Pinpoint the cell where the given text exists, returning its (x, y) midpoint coordinate. 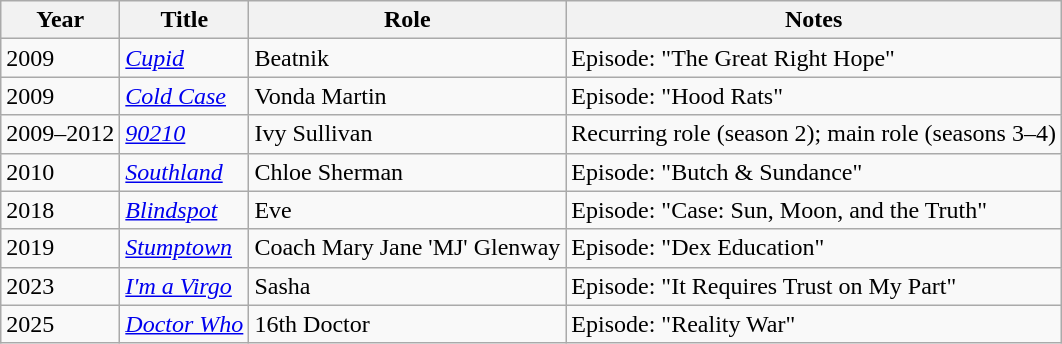
2010 (60, 172)
90210 (184, 134)
2023 (60, 286)
Ivy Sullivan (408, 134)
Coach Mary Jane 'MJ' Glenway (408, 248)
Vonda Martin (408, 96)
Episode: "It Requires Trust on My Part" (814, 286)
2025 (60, 324)
Cold Case (184, 96)
Episode: "Butch & Sundance" (814, 172)
Episode: "Hood Rats" (814, 96)
Episode: "Case: Sun, Moon, and the Truth" (814, 210)
Role (408, 20)
Blindspot (184, 210)
2009–2012 (60, 134)
Southland (184, 172)
Cupid (184, 58)
I'm a Virgo (184, 286)
Beatnik (408, 58)
Eve (408, 210)
Episode: "Reality War" (814, 324)
Title (184, 20)
2018 (60, 210)
Episode: "The Great Right Hope" (814, 58)
Stumptown (184, 248)
16th Doctor (408, 324)
Recurring role (season 2); main role (seasons 3–4) (814, 134)
Episode: "Dex Education" (814, 248)
Sasha (408, 286)
Notes (814, 20)
2019 (60, 248)
Doctor Who (184, 324)
Year (60, 20)
Chloe Sherman (408, 172)
